Provide the [X, Y] coordinate of the cell's center where the given text is located.  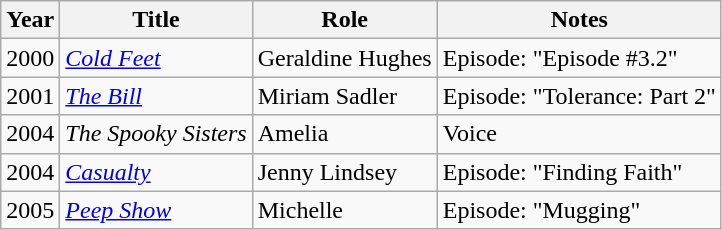
Geraldine Hughes [344, 58]
Voice [579, 134]
Role [344, 20]
The Spooky Sisters [156, 134]
Title [156, 20]
Amelia [344, 134]
Episode: "Mugging" [579, 210]
Miriam Sadler [344, 96]
Peep Show [156, 210]
The Bill [156, 96]
Jenny Lindsey [344, 172]
Episode: "Finding Faith" [579, 172]
Year [30, 20]
Michelle [344, 210]
2000 [30, 58]
2001 [30, 96]
Episode: "Episode #3.2" [579, 58]
Notes [579, 20]
Episode: "Tolerance: Part 2" [579, 96]
Cold Feet [156, 58]
2005 [30, 210]
Casualty [156, 172]
